Return (x, y) of the center of cell containing provided text 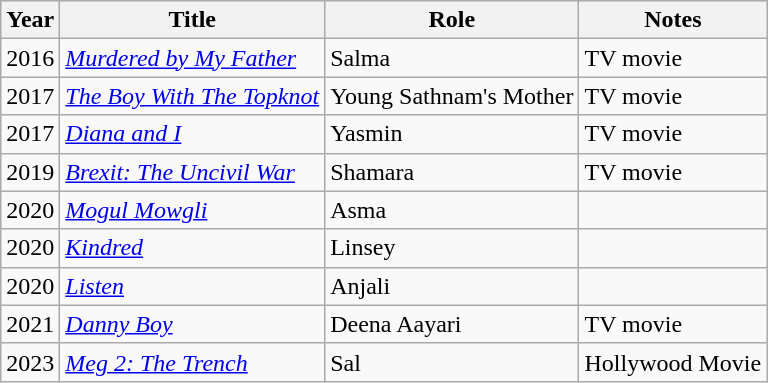
Yasmin (452, 134)
Deena Aayari (452, 324)
Hollywood Movie (673, 362)
2016 (30, 58)
2023 (30, 362)
The Boy With The Topknot (192, 96)
Murdered by My Father (192, 58)
Linsey (452, 248)
Title (192, 20)
Role (452, 20)
Mogul Mowgli (192, 210)
Anjali (452, 286)
Young Sathnam's Mother (452, 96)
2019 (30, 172)
Sal (452, 362)
Notes (673, 20)
Year (30, 20)
Diana and I (192, 134)
Meg 2: The Trench (192, 362)
Kindred (192, 248)
Danny Boy (192, 324)
Brexit: The Uncivil War (192, 172)
Asma (452, 210)
Shamara (452, 172)
Salma (452, 58)
2021 (30, 324)
Listen (192, 286)
